Output the (X, Y) coordinate of the center of the cell containing the given text.  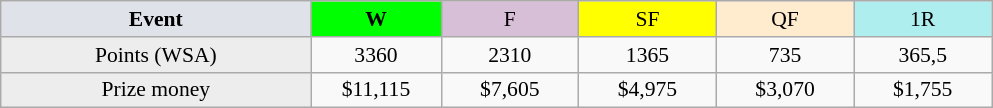
$3,070 (785, 90)
W (376, 19)
2310 (510, 55)
SF (648, 19)
$1,755 (923, 90)
Event (156, 19)
Prize money (156, 90)
$4,975 (648, 90)
365,5 (923, 55)
Points (WSA) (156, 55)
$7,605 (510, 90)
3360 (376, 55)
1365 (648, 55)
735 (785, 55)
1R (923, 19)
$11,115 (376, 90)
QF (785, 19)
F (510, 19)
